Extract the (x, y) coordinate from the center of the cell holding the provided text.  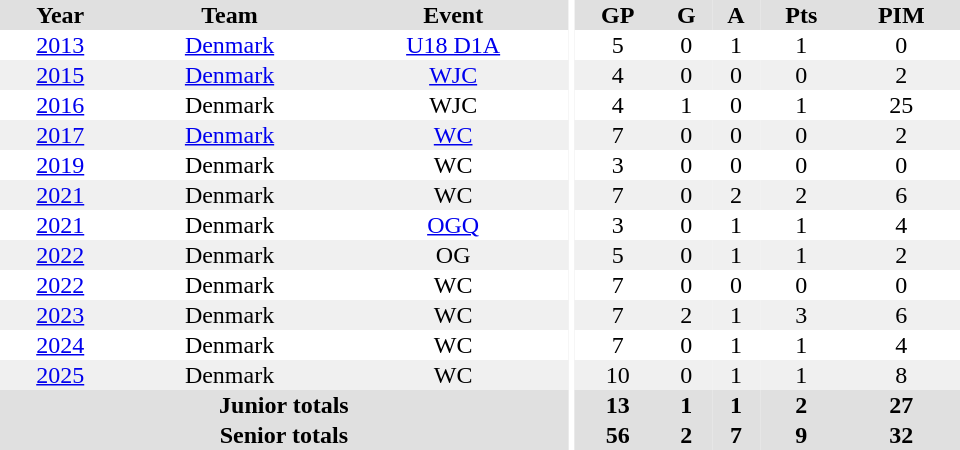
Pts (802, 15)
2015 (60, 75)
OG (454, 255)
13 (618, 405)
2019 (60, 165)
2016 (60, 105)
56 (618, 435)
2025 (60, 375)
27 (902, 405)
10 (618, 375)
Senior totals (284, 435)
A (736, 15)
2017 (60, 135)
GP (618, 15)
Year (60, 15)
8 (902, 375)
32 (902, 435)
Junior totals (284, 405)
OGQ (454, 225)
Event (454, 15)
Team (229, 15)
2024 (60, 345)
2013 (60, 45)
2023 (60, 315)
9 (802, 435)
25 (902, 105)
G (686, 15)
PIM (902, 15)
U18 D1A (454, 45)
